Identify which cell holds the provided text, then report its (x, y) central coordinate. 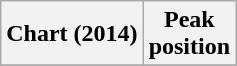
Peakposition (189, 34)
Chart (2014) (72, 34)
